From the cell containing the given text, extract its center point as (x, y) coordinate. 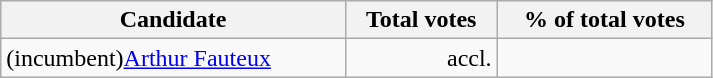
Total votes (421, 20)
Candidate (174, 20)
accl. (421, 58)
(incumbent)Arthur Fauteux (174, 58)
% of total votes (604, 20)
